Detect which cell encompasses the target text, then output its (X, Y) center coordinate. 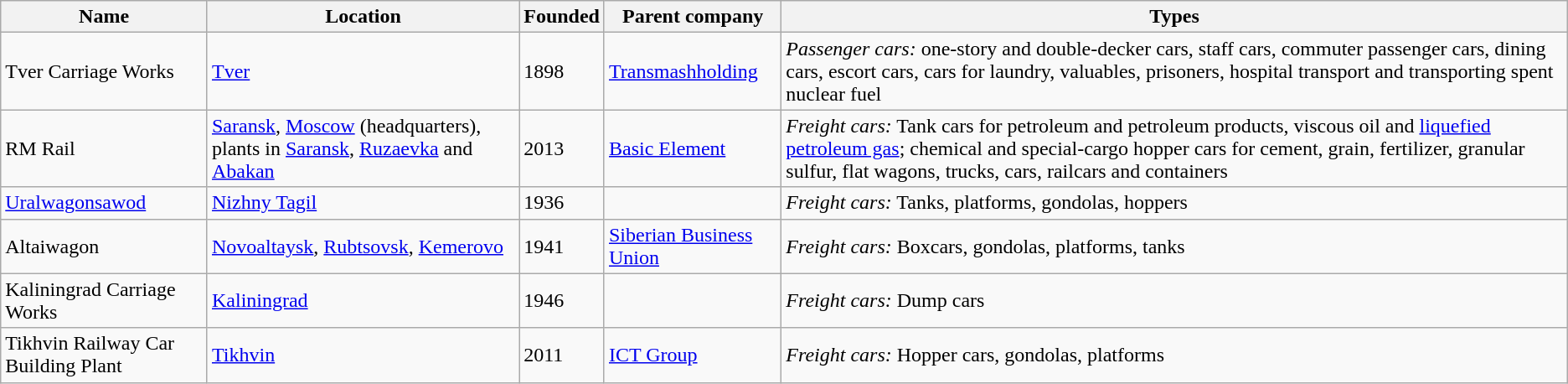
Kaliningrad Carriage Works (104, 300)
Tver Carriage Works (104, 71)
Basic Element (692, 148)
Novoaltaysk, Rubtsovsk, Kemerovo (363, 246)
Nizhny Tagil (363, 203)
Location (363, 17)
Siberian Business Union (692, 246)
Kaliningrad (363, 300)
1946 (562, 300)
RM Rail (104, 148)
Founded (562, 17)
2013 (562, 148)
Parent company (692, 17)
Altaiwagon (104, 246)
Name (104, 17)
Saransk, Moscow (headquarters), plants in Saransk, Ruzaevka and Abakan (363, 148)
Uralwagonsawod (104, 203)
Freight cars: Tanks, platforms, gondolas, hoppers (1174, 203)
Types (1174, 17)
1936 (562, 203)
Freight cars: Dump cars (1174, 300)
Tver (363, 71)
Freight cars: Boxcars, gondolas, platforms, tanks (1174, 246)
Tikhvin (363, 355)
2011 (562, 355)
Freight cars: Hopper cars, gondolas, platforms (1174, 355)
1898 (562, 71)
ICT Group (692, 355)
Transmashholding (692, 71)
1941 (562, 246)
Tikhvin Railway Car Building Plant (104, 355)
